Capture the cell that displays the provided text and extract its [X, Y] central coordinate. 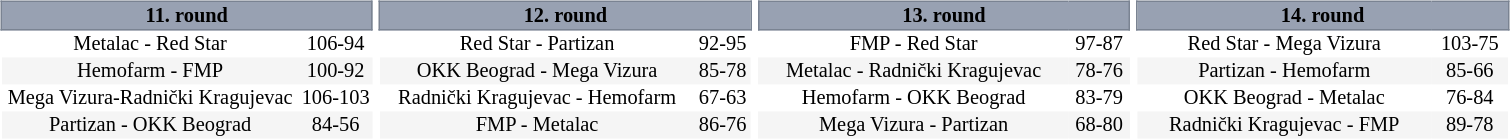
Radnički Kragujevac - Hemofarm [537, 98]
84-56 [336, 126]
Mega Vizura - Partizan [913, 126]
Red Star - Mega Vizura [1284, 44]
OKK Beograd - Metalac [1284, 98]
106-103 [336, 98]
100-92 [336, 72]
FMP - Red Star [913, 44]
Partizan - Hemofarm [1284, 72]
Partizan - OKK Beograd [150, 126]
FMP - Metalac [537, 126]
78-76 [1100, 72]
68-80 [1100, 126]
OKK Beograd - Mega Vizura [537, 72]
89-78 [1470, 126]
103-75 [1470, 44]
Red Star - Partizan [537, 44]
67-63 [722, 98]
Metalac - Radnički Kragujevac [913, 72]
Radnički Kragujevac - FMP [1284, 126]
12. round [566, 15]
83-79 [1100, 98]
13. round [944, 15]
76-84 [1470, 98]
92-95 [722, 44]
Hemofarm - OKK Beograd [913, 98]
11. round [186, 15]
85-66 [1470, 72]
85-78 [722, 72]
106-94 [336, 44]
97-87 [1100, 44]
Hemofarm - FMP [150, 72]
86-76 [722, 126]
Metalac - Red Star [150, 44]
14. round [1322, 15]
Mega Vizura-Radnički Kragujevac [150, 98]
